Search for the cell housing the specified text and yield its (X, Y) center coordinate. 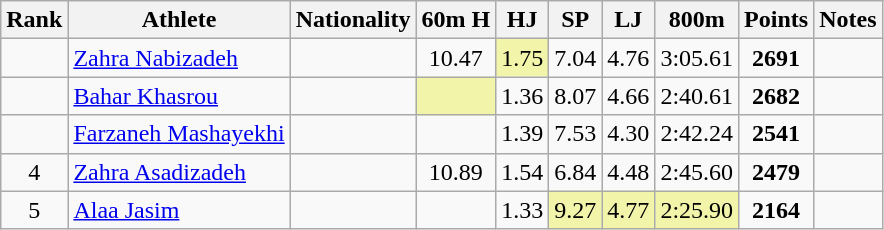
4 (34, 172)
Zahra Nabizadeh (179, 58)
Rank (34, 20)
6.84 (576, 172)
4.76 (628, 58)
1.33 (522, 210)
Points (776, 20)
2691 (776, 58)
HJ (522, 20)
Nationality (353, 20)
2164 (776, 210)
1.36 (522, 96)
Alaa Jasim (179, 210)
1.75 (522, 58)
60m H (456, 20)
Bahar Khasrou (179, 96)
9.27 (576, 210)
2:45.60 (697, 172)
Athlete (179, 20)
10.89 (456, 172)
10.47 (456, 58)
4.48 (628, 172)
2:42.24 (697, 134)
7.53 (576, 134)
1.54 (522, 172)
2:40.61 (697, 96)
5 (34, 210)
8.07 (576, 96)
4.66 (628, 96)
LJ (628, 20)
4.77 (628, 210)
3:05.61 (697, 58)
2541 (776, 134)
800m (697, 20)
1.39 (522, 134)
2479 (776, 172)
2682 (776, 96)
2:25.90 (697, 210)
Farzaneh Mashayekhi (179, 134)
SP (576, 20)
Notes (848, 20)
Zahra Asadizadeh (179, 172)
4.30 (628, 134)
7.04 (576, 58)
